Find where the given text appears and provide that cell's center as [x, y] coordinate. 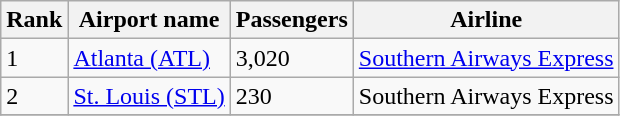
230 [292, 96]
3,020 [292, 58]
Passengers [292, 20]
Rank [34, 20]
2 [34, 96]
Airline [486, 20]
Atlanta (ATL) [149, 58]
Airport name [149, 20]
St. Louis (STL) [149, 96]
1 [34, 58]
